Identify which cell holds the provided text, then report its [X, Y] central coordinate. 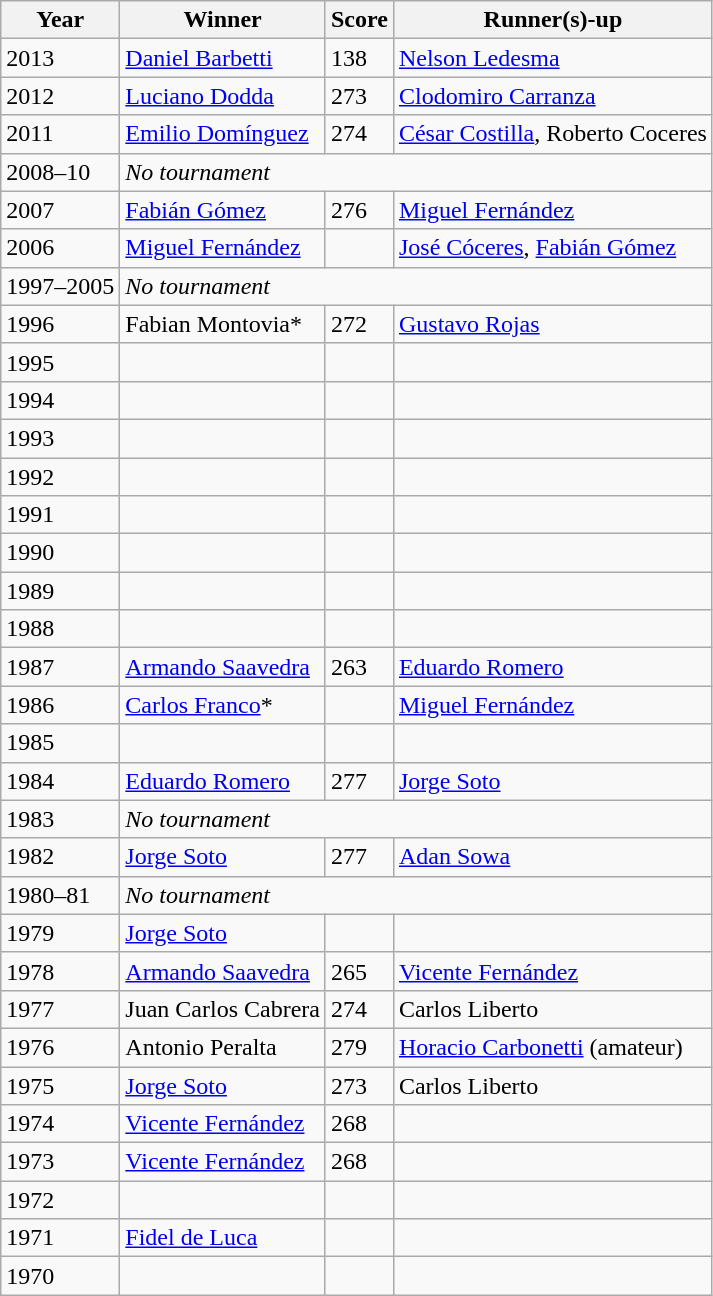
José Cóceres, Fabián Gómez [552, 248]
Luciano Dodda [223, 96]
265 [359, 971]
1995 [60, 362]
Adan Sowa [552, 857]
2007 [60, 210]
Emilio Domínguez [223, 134]
Carlos Franco* [223, 705]
Score [359, 20]
Daniel Barbetti [223, 58]
1989 [60, 591]
1971 [60, 1238]
1986 [60, 705]
Gustavo Rojas [552, 324]
Juan Carlos Cabrera [223, 1009]
1976 [60, 1047]
138 [359, 58]
1973 [60, 1162]
Antonio Peralta [223, 1047]
Fidel de Luca [223, 1238]
1980–81 [60, 895]
2006 [60, 248]
1991 [60, 515]
1988 [60, 629]
1987 [60, 667]
1996 [60, 324]
1974 [60, 1124]
2008–10 [60, 172]
Runner(s)-up [552, 20]
279 [359, 1047]
2012 [60, 96]
1975 [60, 1085]
1978 [60, 971]
Fabian Montovia* [223, 324]
1983 [60, 819]
2011 [60, 134]
2013 [60, 58]
Year [60, 20]
Horacio Carbonetti (amateur) [552, 1047]
1982 [60, 857]
1977 [60, 1009]
1985 [60, 743]
263 [359, 667]
1993 [60, 438]
Fabián Gómez [223, 210]
Clodomiro Carranza [552, 96]
Nelson Ledesma [552, 58]
272 [359, 324]
Winner [223, 20]
1984 [60, 781]
1970 [60, 1276]
276 [359, 210]
1990 [60, 553]
1997–2005 [60, 286]
1994 [60, 400]
1979 [60, 933]
César Costilla, Roberto Coceres [552, 134]
1992 [60, 477]
1972 [60, 1200]
